Return (X, Y) of the center of cell containing provided text 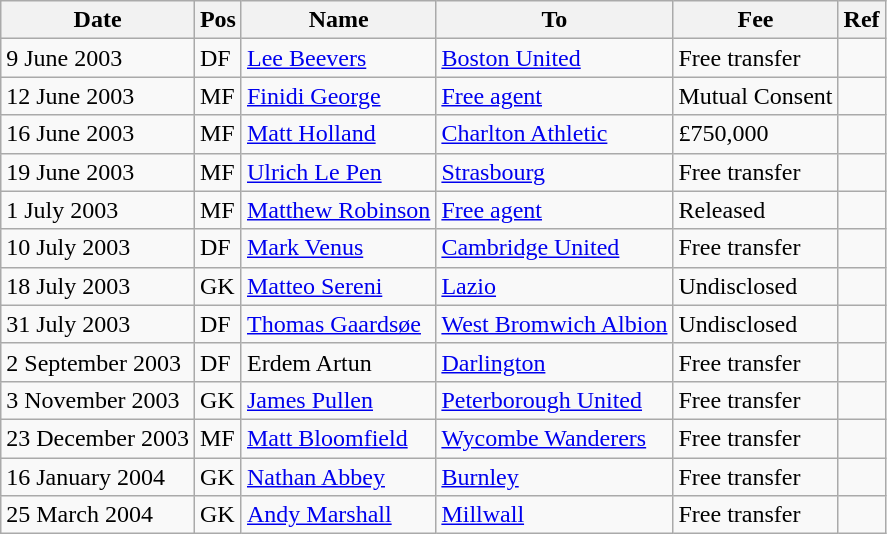
Matteo Sereni (338, 286)
Lee Beevers (338, 58)
£750,000 (756, 134)
3 November 2003 (98, 400)
9 June 2003 (98, 58)
Andy Marshall (338, 515)
Boston United (554, 58)
Matt Bloomfield (338, 438)
Nathan Abbey (338, 477)
10 July 2003 (98, 248)
Pos (218, 20)
Released (756, 210)
Darlington (554, 362)
Thomas Gaardsøe (338, 324)
Name (338, 20)
23 December 2003 (98, 438)
West Bromwich Albion (554, 324)
18 July 2003 (98, 286)
Mutual Consent (756, 96)
12 June 2003 (98, 96)
Erdem Artun (338, 362)
Cambridge United (554, 248)
Ref (862, 20)
Finidi George (338, 96)
2 September 2003 (98, 362)
Lazio (554, 286)
Matt Holland (338, 134)
19 June 2003 (98, 172)
Millwall (554, 515)
To (554, 20)
1 July 2003 (98, 210)
25 March 2004 (98, 515)
Matthew Robinson (338, 210)
Wycombe Wanderers (554, 438)
Charlton Athletic (554, 134)
Fee (756, 20)
31 July 2003 (98, 324)
Mark Venus (338, 248)
Ulrich Le Pen (338, 172)
Date (98, 20)
Peterborough United (554, 400)
16 June 2003 (98, 134)
Strasbourg (554, 172)
16 January 2004 (98, 477)
Burnley (554, 477)
James Pullen (338, 400)
